Return the [X, Y] coordinate for the center point of the cell that contains the specified text.  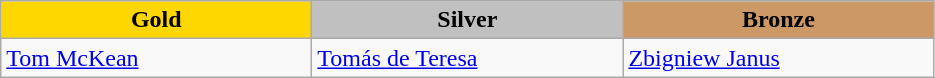
Gold [156, 20]
Silver [468, 20]
Zbigniew Janus [778, 58]
Tomás de Teresa [468, 58]
Bronze [778, 20]
Tom McKean [156, 58]
